Return (x, y) of the center of cell containing provided text 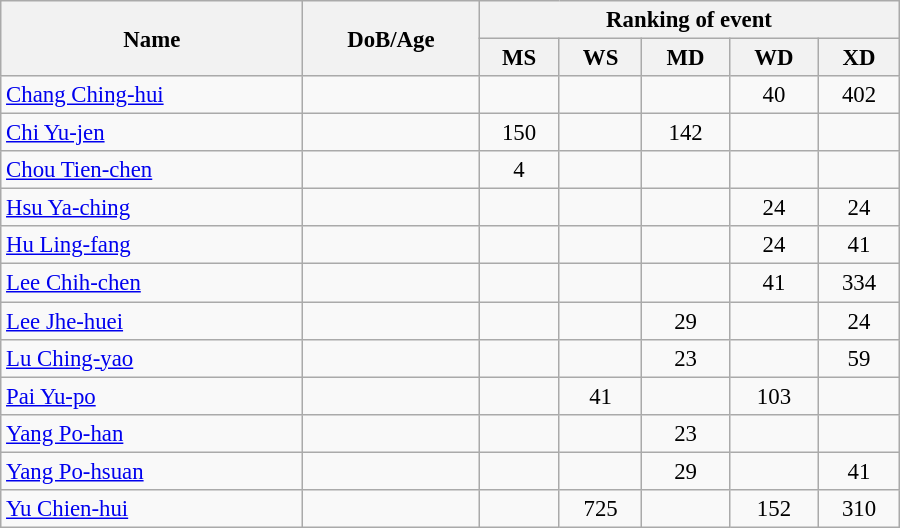
WS (600, 58)
Yang Po-han (152, 433)
WD (774, 58)
150 (519, 133)
402 (860, 95)
725 (600, 509)
Yu Chien-hui (152, 509)
Lee Chih-chen (152, 283)
Chi Yu-jen (152, 133)
152 (774, 509)
334 (860, 283)
Ranking of event (689, 20)
Pai Yu-po (152, 396)
310 (860, 509)
4 (519, 170)
Hsu Ya-ching (152, 208)
XD (860, 58)
103 (774, 396)
40 (774, 95)
Hu Ling-fang (152, 245)
DoB/Age (391, 38)
Name (152, 38)
Yang Po-hsuan (152, 471)
Chou Tien-chen (152, 170)
MS (519, 58)
Chang Ching-hui (152, 95)
MD (686, 58)
Lu Ching-yao (152, 358)
Lee Jhe-huei (152, 321)
142 (686, 133)
59 (860, 358)
